Capture the cell that displays the provided text and extract its [X, Y] central coordinate. 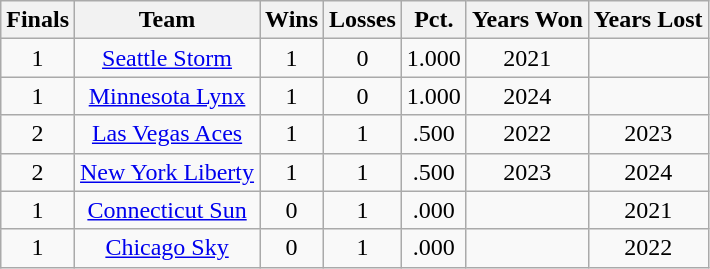
Pct. [434, 20]
Seattle Storm [168, 58]
Years Lost [648, 20]
New York Liberty [168, 172]
Finals [38, 20]
Las Vegas Aces [168, 134]
Years Won [527, 20]
Wins [292, 20]
Chicago Sky [168, 248]
Team [168, 20]
Losses [363, 20]
Connecticut Sun [168, 210]
Minnesota Lynx [168, 96]
